Scan for the cell matching the given text and deliver its (X, Y) coordinate at center. 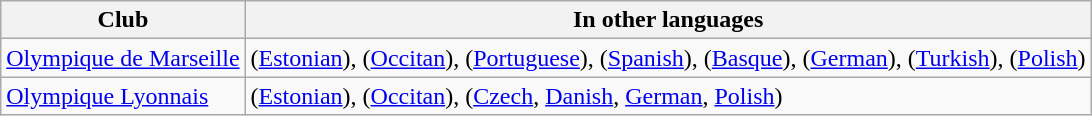
(Estonian), (Occitan), (Portuguese), (Spanish), (Basque), (German), (Turkish), (Polish) (668, 58)
Club (123, 20)
Olympique Lyonnais (123, 96)
Olympique de Marseille (123, 58)
(Estonian), (Occitan), (Czech, Danish, German, Polish) (668, 96)
In other languages (668, 20)
